Determine the (x, y) coordinate at the center of the cell enclosing the given text.  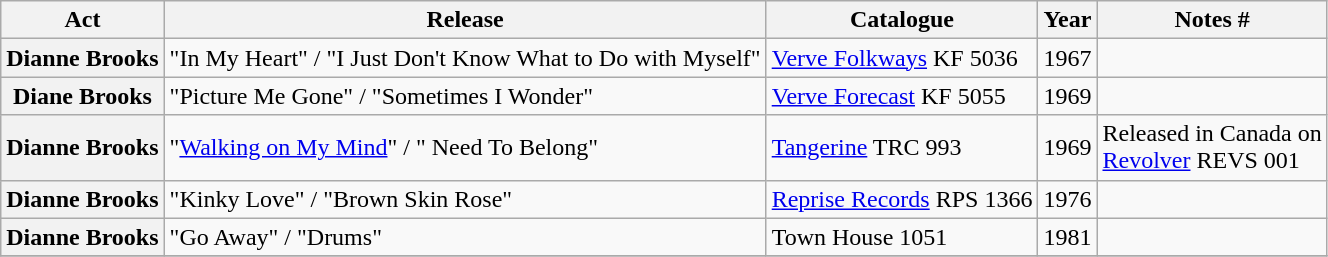
Year (1068, 20)
1967 (1068, 58)
"Picture Me Gone" / "Sometimes I Wonder" (465, 96)
"In My Heart" / "I Just Don't Know What to Do with Myself" (465, 58)
Town House 1051 (902, 237)
Diane Brooks (82, 96)
"Go Away" / "Drums" (465, 237)
Released in Canada onRevolver REVS 001 (1212, 148)
Tangerine TRC 993 (902, 148)
1976 (1068, 199)
Notes # (1212, 20)
1981 (1068, 237)
"Kinky Love" / "Brown Skin Rose" (465, 199)
Catalogue (902, 20)
Verve Folkways KF 5036 (902, 58)
Act (82, 20)
Reprise Records RPS 1366 (902, 199)
"Walking on My Mind" / " Need To Belong" (465, 148)
Release (465, 20)
Verve Forecast KF 5055 (902, 96)
